Pinpoint the cell where the given text exists, returning its (X, Y) midpoint coordinate. 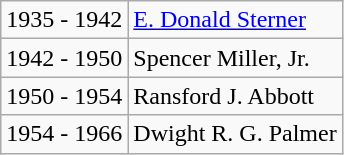
1935 - 1942 (64, 20)
Ransford J. Abbott (235, 96)
1950 - 1954 (64, 96)
1954 - 1966 (64, 134)
Spencer Miller, Jr. (235, 58)
Dwight R. G. Palmer (235, 134)
1942 - 1950 (64, 58)
E. Donald Sterner (235, 20)
